Provide the (x, y) coordinate of the cell's center where the given text is located.  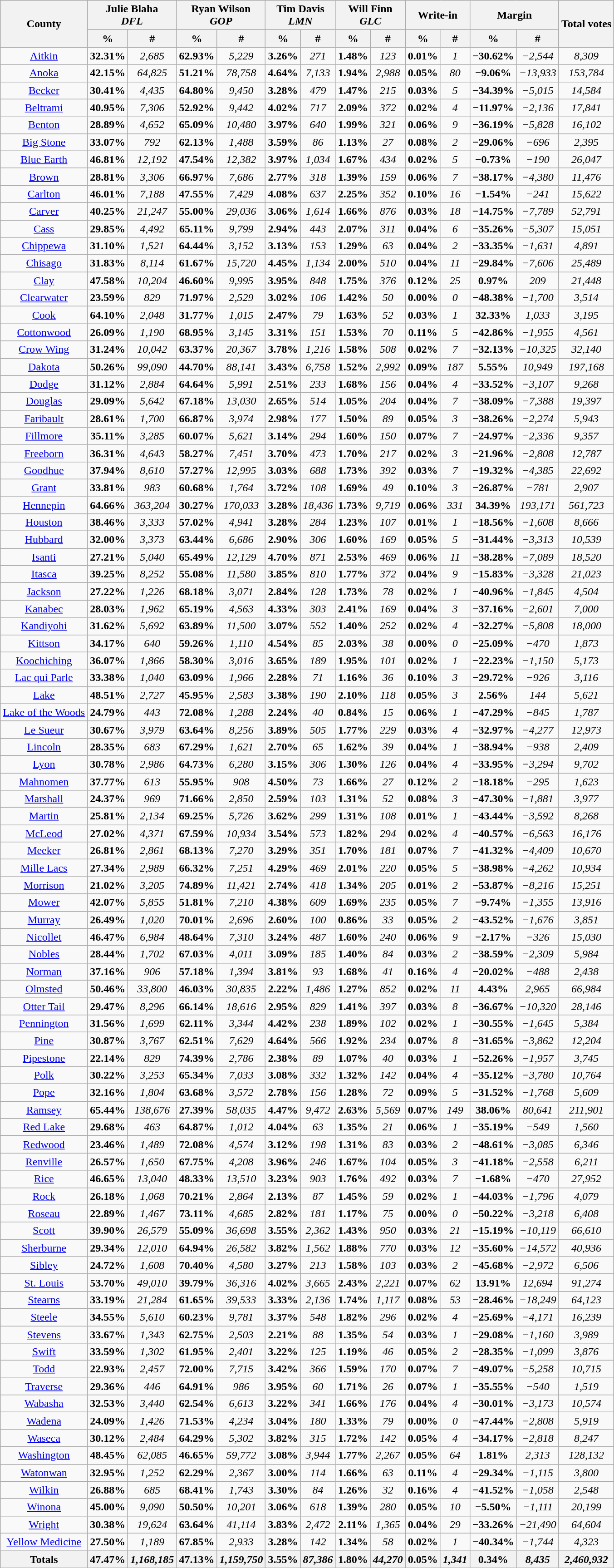
16,102 (586, 125)
1,650 (152, 1162)
62.54% (197, 1404)
−9.06% (493, 73)
10,201 (241, 1507)
9,719 (388, 505)
Total votes (586, 24)
−22.23% (493, 661)
2,048 (152, 315)
−44.03% (493, 1196)
8,309 (586, 56)
2,395 (586, 142)
Stearns (44, 1300)
351 (318, 851)
−9.74% (493, 902)
6,346 (586, 1144)
−18,249 (537, 1300)
−5,307 (537, 228)
3,071 (241, 592)
44.70% (197, 367)
Norman (44, 971)
66.14% (197, 1006)
7,429 (241, 194)
29.36% (108, 1386)
12 (455, 1248)
65.11% (197, 228)
−45.68% (493, 1265)
Scott (44, 1231)
969 (152, 799)
1,519 (586, 1386)
5,302 (241, 1438)
2.84% (283, 592)
−4,385 (537, 470)
18,000 (586, 626)
−10,119 (537, 1231)
28.35% (108, 747)
Hennepin (44, 505)
9,450 (241, 90)
−1,957 (537, 1058)
149 (455, 1110)
1.27% (353, 989)
78 (388, 592)
66.32% (197, 868)
Cottonwood (44, 332)
−549 (537, 1127)
Murray (44, 920)
35.11% (108, 436)
Wilkin (44, 1490)
4,435 (152, 90)
2,548 (586, 1490)
3.38% (283, 695)
Clay (44, 281)
1,189 (152, 1542)
9,442 (241, 108)
28,146 (586, 1006)
238 (318, 1023)
7,270 (241, 851)
49 (388, 488)
0.34% (493, 1559)
2.74% (283, 885)
3,145 (241, 332)
114 (318, 1473)
9,702 (586, 764)
1,486 (318, 989)
107 (388, 523)
Rock (44, 1196)
18 (455, 211)
6 (455, 228)
3,767 (152, 1040)
59,772 (241, 1455)
1,866 (152, 661)
Stevens (44, 1334)
62 (455, 1282)
2,136 (318, 1300)
1.05% (353, 401)
2.09% (353, 108)
80,641 (537, 1110)
64.91% (197, 1386)
28.89% (108, 125)
492 (388, 1179)
8,256 (241, 730)
−19.32% (493, 470)
30.67% (108, 730)
29.34% (108, 1248)
150 (388, 436)
4.70% (283, 557)
848 (318, 281)
33,800 (152, 989)
33 (388, 920)
3.83% (283, 1524)
−25.69% (493, 1317)
7,306 (152, 108)
−49.07% (493, 1369)
37.16% (108, 971)
1,134 (318, 263)
7,188 (152, 194)
2,992 (388, 367)
7,451 (241, 453)
62.11% (197, 1023)
47.47% (108, 1559)
Yellow Medicine (44, 1542)
5,726 (241, 816)
1,034 (318, 159)
−5,258 (537, 1369)
−7,089 (537, 557)
−18.56% (493, 523)
7,629 (241, 1040)
352 (388, 194)
−326 (537, 937)
229 (388, 730)
1.30% (353, 764)
30.41% (108, 90)
42.07% (108, 902)
104 (388, 1162)
−5.50% (493, 1507)
51.81% (197, 902)
2.43% (353, 1282)
73.11% (197, 1213)
4,504 (586, 592)
5,984 (586, 954)
−35.60% (493, 1248)
−33.52% (493, 384)
50.46% (108, 989)
Lake of the Woods (44, 712)
1,489 (152, 1144)
1,012 (241, 1127)
21,448 (586, 281)
Pine (44, 1040)
McLeod (44, 833)
Waseca (44, 1438)
434 (388, 159)
−35.26% (493, 228)
2,409 (586, 747)
26,582 (241, 1248)
−29.06% (493, 142)
1,699 (152, 1023)
Becker (44, 90)
48.51% (108, 695)
Koochiching (44, 661)
Meeker (44, 851)
41,114 (241, 1524)
−5,808 (537, 626)
39.79% (197, 1282)
31.56% (108, 1023)
3.00% (283, 1473)
32,140 (586, 350)
−41.32% (493, 851)
22.89% (108, 1213)
64,123 (586, 1300)
2.47% (283, 315)
299 (318, 816)
46 (388, 1352)
5,991 (241, 384)
1.48% (353, 56)
58.30% (197, 661)
64.44% (197, 246)
−1,676 (537, 920)
−2,274 (537, 419)
10,539 (586, 540)
9,090 (152, 1507)
1.23% (353, 523)
38 (388, 643)
3,152 (241, 246)
7,000 (586, 609)
64,604 (586, 1524)
−36.67% (493, 1006)
Blue Earth (44, 159)
8,435 (537, 1559)
87 (318, 1196)
36,316 (241, 1282)
189 (318, 661)
64 (455, 1455)
3.30% (283, 1490)
9,799 (241, 228)
36.07% (108, 661)
123 (388, 56)
126 (388, 764)
−1,115 (537, 1473)
−14,572 (537, 1248)
−31.44% (493, 540)
−47.29% (493, 712)
−28.35% (493, 1352)
66,610 (586, 1231)
11,476 (586, 177)
3.12% (283, 1144)
−47.44% (493, 1421)
2.77% (283, 177)
8,296 (152, 1006)
8,247 (586, 1438)
1,190 (152, 332)
510 (388, 263)
3.59% (283, 142)
770 (388, 1248)
29.09% (108, 401)
−1,111 (537, 1507)
−35.19% (493, 1127)
2.56% (493, 695)
−14.75% (493, 211)
3.43% (283, 367)
3.96% (283, 1162)
55.00% (197, 211)
−1,150 (537, 661)
27.02% (108, 833)
Nobles (44, 954)
−47.30% (493, 799)
63.68% (197, 1093)
983 (152, 488)
1,117 (388, 1300)
Julie BlahaDFL (132, 15)
67.59% (197, 833)
−48.61% (493, 1144)
37.77% (108, 781)
2,267 (388, 1455)
10,480 (241, 125)
1.52% (353, 367)
37.94% (108, 470)
2.10% (353, 695)
187 (455, 367)
60.68% (197, 488)
−35.12% (493, 1075)
63.44% (197, 540)
1.71% (353, 1386)
26 (388, 1386)
66.87% (197, 419)
29 (455, 1524)
106 (318, 298)
−1,700 (537, 298)
1,110 (241, 643)
193,171 (537, 505)
67.85% (197, 1542)
−1,058 (537, 1490)
4,371 (152, 833)
2.28% (283, 678)
−34.39% (493, 90)
−41.52% (493, 1490)
1,015 (241, 315)
573 (318, 833)
Wadena (44, 1421)
4.08% (283, 194)
64.73% (197, 764)
2.07% (353, 228)
62.29% (197, 1473)
1.94% (353, 73)
−30.62% (493, 56)
24.09% (108, 1421)
1,394 (241, 971)
8,252 (152, 574)
5,642 (152, 401)
3.29% (283, 851)
Hubbard (44, 540)
170 (388, 1369)
26.49% (108, 920)
38.06% (493, 1110)
−34.17% (493, 1438)
1,159,750 (241, 1559)
Aitkin (44, 56)
9,781 (241, 1317)
170,033 (241, 505)
950 (388, 1231)
−3,862 (537, 1040)
3.89% (283, 730)
2.82% (283, 1213)
Todd (44, 1369)
58.27% (197, 453)
4.45% (283, 263)
3,016 (241, 661)
39.25% (108, 574)
Lyon (44, 764)
2.59% (283, 799)
792 (152, 142)
Chippewa (44, 246)
65.34% (197, 1075)
10,670 (586, 851)
2.53% (353, 557)
−35.55% (493, 1386)
8,114 (152, 263)
3,974 (241, 419)
903 (318, 1179)
125 (318, 1352)
Itasca (44, 574)
61.65% (197, 1300)
Houston (44, 523)
29.85% (108, 228)
2,460,932 (586, 1559)
57.02% (197, 523)
366 (318, 1369)
−1,160 (537, 1334)
7,310 (241, 937)
3.81% (283, 971)
58 (388, 1542)
11,421 (241, 885)
Goodhue (44, 470)
2.00% (353, 263)
1.26% (353, 1490)
1.33% (353, 1421)
Grant (44, 488)
2.95% (283, 1006)
Kittson (44, 643)
29,036 (241, 211)
−42.86% (493, 332)
32.33% (493, 315)
2.94% (283, 228)
−40.34% (493, 1542)
52.92% (197, 108)
48.64% (197, 937)
7,133 (318, 73)
6,686 (241, 540)
376 (388, 281)
5,609 (586, 1093)
47.55% (197, 194)
−5,015 (537, 90)
4.38% (283, 902)
25,489 (586, 263)
3,514 (586, 298)
1.42% (353, 298)
31.10% (108, 246)
19,624 (152, 1524)
2.90% (283, 540)
Sherburne (44, 1248)
−25.09% (493, 643)
68.95% (197, 332)
Lincoln (44, 747)
144 (537, 695)
30.78% (108, 764)
32 (388, 1490)
66.97% (197, 177)
36 (388, 678)
42.15% (108, 73)
70.40% (197, 1265)
12,010 (152, 1248)
7,251 (241, 868)
33.07% (108, 142)
67.03% (197, 954)
341 (318, 1404)
53 (455, 1300)
59.26% (197, 643)
Will FinnGLC (370, 15)
7,210 (241, 902)
1.29% (353, 246)
18,436 (318, 505)
2,472 (318, 1524)
−4,409 (537, 851)
3.04% (283, 1421)
Ryan WilsonGOP (221, 15)
86 (318, 142)
3.27% (283, 1265)
4,574 (241, 1144)
−29.72% (493, 678)
64.94% (197, 1248)
61.67% (197, 263)
3,285 (152, 436)
7,033 (241, 1075)
2,727 (152, 695)
717 (318, 108)
Olmsted (44, 989)
−38.94% (493, 747)
3.65% (283, 661)
3,572 (241, 1093)
688 (318, 470)
318 (318, 177)
70.21% (197, 1196)
Otter Tail (44, 1006)
62.93% (197, 56)
252 (388, 626)
−2,601 (537, 609)
93 (318, 971)
810 (318, 574)
36.31% (108, 453)
75 (388, 1213)
2.63% (353, 1110)
Washington (44, 1455)
3,205 (152, 885)
−48.38% (493, 298)
60.23% (197, 1317)
−3,313 (537, 540)
4.50% (283, 781)
−3,294 (537, 764)
63.37% (197, 350)
−28.46% (493, 1300)
871 (318, 557)
1,288 (241, 712)
−26.87% (493, 488)
3.14% (283, 436)
1,966 (241, 678)
12,995 (241, 470)
−32.13% (493, 350)
3,253 (152, 1075)
473 (318, 453)
3.26% (283, 56)
−21.96% (493, 453)
78,758 (241, 73)
1,621 (241, 747)
2.98% (283, 419)
57.18% (197, 971)
−781 (537, 488)
32.00% (108, 540)
2.78% (283, 1093)
508 (388, 350)
5,384 (586, 1023)
3.07% (283, 626)
1,040 (152, 678)
Tim DavisLMN (300, 15)
−15.83% (493, 574)
Le Sueur (44, 730)
21,284 (152, 1300)
27.21% (108, 557)
Wabasha (44, 1404)
85 (318, 643)
1,787 (586, 712)
3.03% (283, 470)
2,933 (241, 1542)
1.76% (353, 1179)
1.59% (353, 1369)
2,457 (152, 1369)
3.23% (283, 1179)
1,168,185 (152, 1559)
3,944 (318, 1455)
685 (152, 1490)
30.12% (108, 1438)
2.24% (283, 712)
3,116 (586, 678)
32.53% (108, 1404)
2,864 (241, 1196)
13,030 (241, 401)
2.60% (283, 920)
−33.26% (493, 1524)
9,357 (586, 436)
1.45% (353, 1196)
74.89% (197, 885)
2,367 (241, 1473)
5,855 (152, 902)
10,764 (586, 1075)
48.33% (197, 1179)
22.93% (108, 1369)
40.25% (108, 211)
Redwood (44, 1144)
65.49% (197, 557)
24.37% (108, 799)
Sibley (44, 1265)
4,643 (152, 453)
−2,818 (537, 1438)
Margin (514, 15)
55.08% (197, 574)
2,438 (586, 971)
3,851 (586, 920)
−488 (537, 971)
153 (318, 246)
1,521 (152, 246)
1.28% (353, 1093)
2.03% (353, 643)
−2,558 (537, 1162)
58,035 (241, 1110)
4.54% (283, 643)
2,503 (241, 1334)
2.25% (353, 194)
Winona (44, 1507)
8,610 (152, 470)
613 (152, 781)
60.07% (197, 436)
852 (388, 989)
101 (388, 661)
Freeborn (44, 453)
12,973 (586, 730)
159 (388, 177)
15,622 (586, 194)
60 (318, 1386)
3.70% (283, 453)
−2,309 (537, 954)
284 (318, 523)
57.27% (197, 470)
217 (388, 453)
33.59% (108, 1352)
34.55% (108, 1317)
12,787 (586, 453)
14,584 (586, 90)
3.78% (283, 350)
−20.02% (493, 971)
−30.01% (493, 1404)
21,247 (152, 211)
1.95% (353, 661)
3.31% (283, 332)
26.81% (108, 851)
−1.54% (493, 194)
Pennington (44, 1023)
−10,320 (537, 1006)
296 (388, 1317)
1,488 (241, 142)
−53.87% (493, 885)
Steele (44, 1317)
1,033 (537, 315)
2,884 (152, 384)
County (44, 24)
33.38% (108, 678)
4.33% (283, 609)
23.46% (108, 1144)
32.31% (108, 56)
22,692 (586, 470)
392 (388, 470)
1,467 (152, 1213)
−2,544 (537, 56)
38.46% (108, 523)
27,952 (586, 1179)
28.03% (108, 609)
8,666 (586, 523)
31.24% (108, 350)
48.45% (108, 1455)
3,800 (586, 1473)
11,500 (241, 626)
−40.96% (493, 592)
2,861 (152, 851)
5,229 (241, 56)
1.74% (353, 1300)
4,011 (241, 954)
−1,355 (537, 902)
−36.19% (493, 125)
64.29% (197, 1438)
211,901 (586, 1110)
Clearwater (44, 298)
Douglas (44, 401)
24.79% (108, 712)
16,239 (586, 1317)
220 (388, 868)
3.62% (283, 816)
50.26% (108, 367)
Big Stone (44, 142)
4.29% (283, 868)
2,221 (388, 1282)
69.25% (197, 816)
32.16% (108, 1093)
4,208 (241, 1162)
−7,606 (537, 263)
33.67% (108, 1334)
−21,490 (537, 1524)
3.54% (283, 833)
−8,216 (537, 885)
63.09% (197, 678)
2,786 (241, 1058)
986 (241, 1386)
4,891 (586, 246)
1,873 (586, 643)
234 (388, 1040)
−1,631 (537, 246)
185 (318, 954)
1,962 (152, 609)
−1,845 (537, 592)
Morrison (44, 885)
1,764 (241, 488)
3.15% (283, 764)
11,580 (241, 574)
209 (537, 281)
47.58% (108, 281)
27.22% (108, 592)
2,986 (152, 764)
Cass (44, 228)
16,176 (586, 833)
26.18% (108, 1196)
1.75% (353, 281)
72 (388, 1093)
−3,173 (537, 1404)
303 (318, 609)
1.81% (493, 1455)
128,132 (586, 1455)
0.86% (353, 920)
−33.35% (493, 246)
6,280 (241, 764)
Renville (44, 1162)
15,051 (586, 228)
44,270 (388, 1559)
4,079 (586, 1196)
3.13% (283, 246)
618 (318, 1507)
3,989 (586, 1334)
1,252 (152, 1473)
4,685 (241, 1213)
−3,085 (537, 1144)
2.11% (353, 1524)
41 (388, 971)
−6,563 (537, 833)
10,715 (586, 1369)
2,401 (241, 1352)
10,204 (152, 281)
4,323 (586, 1542)
2,484 (152, 1438)
55.95% (197, 781)
Isanti (44, 557)
−1,955 (537, 332)
197,168 (586, 367)
Lake (44, 695)
3.09% (283, 954)
−1,881 (537, 799)
−4,171 (537, 1317)
16 (455, 194)
176 (388, 1404)
68.18% (197, 592)
331 (455, 505)
40.95% (108, 108)
Faribault (44, 419)
−38.98% (493, 868)
−4,380 (537, 177)
2.21% (283, 1334)
876 (388, 211)
3,195 (586, 315)
27.34% (108, 868)
67.29% (197, 747)
Nicollet (44, 937)
64.87% (197, 1127)
Roseau (44, 1213)
47.54% (197, 159)
−845 (537, 712)
15,251 (586, 885)
151 (318, 332)
118 (388, 695)
204 (388, 401)
23.59% (108, 298)
13,040 (152, 1179)
99,090 (152, 367)
24.72% (108, 1265)
−43.44% (493, 816)
1.32% (353, 1075)
12,694 (537, 1282)
418 (318, 885)
−29.84% (493, 263)
Pope (44, 1093)
2,989 (152, 868)
−41.18% (493, 1162)
2,583 (241, 695)
Marshall (44, 799)
463 (152, 1127)
65 (318, 747)
Write-in (437, 15)
−2,336 (537, 436)
51.21% (197, 73)
4,941 (241, 523)
6,211 (586, 1162)
22.14% (108, 1058)
29.47% (108, 1006)
70 (388, 332)
Beltrami (44, 108)
74.39% (197, 1058)
71.53% (197, 1421)
30.87% (108, 1040)
Benton (44, 125)
15 (388, 712)
280 (388, 1507)
26,579 (152, 1231)
5,943 (586, 419)
Wright (44, 1524)
−52.26% (493, 1058)
561,723 (586, 505)
71.66% (197, 799)
−241 (537, 194)
62.13% (197, 142)
271 (318, 56)
1.17% (353, 1213)
6,984 (152, 937)
4,652 (152, 125)
Kandiyohi (44, 626)
5.55% (493, 367)
8,268 (586, 816)
1,700 (152, 419)
6,506 (586, 1265)
683 (152, 747)
1,560 (586, 1127)
609 (318, 902)
15,030 (586, 937)
566 (318, 1040)
33.81% (108, 488)
18,616 (241, 1006)
1.50% (353, 419)
Crow Wing (44, 350)
39 (388, 747)
1.07% (353, 1058)
−7,789 (537, 211)
2,313 (537, 1455)
1,068 (152, 1196)
2.70% (283, 747)
Dodge (44, 384)
30.22% (108, 1075)
25.81% (108, 816)
3,745 (586, 1058)
3,373 (152, 540)
0.84% (353, 712)
30,835 (241, 989)
1.88% (353, 1248)
1,562 (318, 1248)
Polk (44, 1075)
7,686 (241, 177)
4.47% (283, 1110)
233 (318, 384)
30.38% (108, 1524)
Kanabec (44, 609)
2.65% (283, 401)
505 (318, 730)
3,665 (318, 1282)
−1,768 (537, 1093)
−4,277 (537, 730)
25 (455, 281)
12,382 (241, 159)
19,397 (586, 401)
1,343 (152, 1334)
−5,828 (537, 125)
−38.17% (493, 177)
3,979 (152, 730)
4,563 (241, 609)
3,977 (586, 799)
61.95% (197, 1352)
7,715 (241, 1369)
332 (318, 1075)
47.13% (197, 1559)
46.81% (108, 159)
3,440 (152, 1404)
Watonwan (44, 1473)
29.68% (108, 1127)
2.22% (283, 989)
−40.57% (493, 833)
−10,325 (537, 350)
−0.73% (493, 159)
−18.18% (493, 781)
9,995 (241, 281)
Pipestone (44, 1058)
40,936 (586, 1248)
Traverse (44, 1386)
−30.55% (493, 1023)
31.83% (108, 263)
13.91% (493, 1282)
548 (318, 1317)
20,367 (241, 350)
39,533 (241, 1300)
80 (455, 73)
3,876 (586, 1352)
−938 (537, 747)
26.57% (108, 1162)
46.60% (197, 281)
−37.16% (493, 609)
Lac qui Parle (44, 678)
28.81% (108, 177)
514 (318, 401)
205 (388, 885)
26,047 (586, 159)
3.33% (283, 1300)
487 (318, 937)
3,306 (152, 177)
3.02% (283, 298)
9,472 (318, 1110)
Mille Lacs (44, 868)
153,784 (586, 73)
31.62% (108, 626)
2.38% (283, 1058)
6,613 (241, 1404)
71 (318, 678)
1.47% (353, 90)
−38.59% (493, 954)
1,302 (152, 1352)
−3,592 (537, 816)
91,274 (586, 1282)
3.42% (283, 1369)
13,916 (586, 902)
88,141 (241, 367)
Mahnomen (44, 781)
63.89% (197, 626)
1,608 (152, 1265)
−4,262 (537, 868)
46.01% (108, 194)
−696 (537, 142)
12,129 (241, 557)
−2.17% (493, 937)
27.39% (197, 1110)
−295 (537, 781)
235 (388, 902)
−2,972 (537, 1265)
1.41% (353, 1006)
12,204 (586, 1040)
64.66% (108, 505)
10 (455, 1507)
26.09% (108, 332)
−3,780 (537, 1075)
1,743 (241, 1490)
−11.97% (493, 108)
−3,218 (537, 1213)
3.24% (283, 937)
−190 (537, 159)
62.51% (197, 1040)
Jackson (44, 592)
12,192 (152, 159)
−1,744 (537, 1542)
72.00% (197, 1369)
64.10% (108, 315)
St. Louis (44, 1282)
21.02% (108, 885)
3.85% (283, 574)
62.75% (197, 1334)
−33.95% (493, 764)
87,386 (318, 1559)
−38.26% (493, 419)
Brown (44, 177)
1.13% (353, 142)
2.41% (353, 609)
83 (388, 1144)
53.70% (108, 1282)
46.03% (197, 989)
36,698 (241, 1231)
5,919 (586, 1421)
15,720 (241, 263)
637 (318, 194)
908 (241, 781)
6,758 (318, 367)
1.43% (353, 1231)
2,965 (537, 989)
31.12% (108, 384)
198 (318, 1144)
479 (318, 90)
50.50% (197, 1507)
1,614 (318, 211)
1.89% (353, 1023)
213 (318, 1265)
Cook (44, 315)
1,226 (152, 592)
2,529 (241, 298)
446 (152, 1386)
73 (318, 781)
27.50% (108, 1542)
−38.28% (493, 557)
128 (318, 592)
−43.52% (493, 920)
1.16% (353, 678)
64,825 (152, 73)
−7,388 (537, 401)
−3,107 (537, 384)
4,234 (241, 1421)
Red Lake (44, 1127)
54 (388, 1334)
Swift (44, 1352)
64.80% (197, 90)
5,040 (152, 557)
−1,645 (537, 1023)
5,569 (388, 1110)
4.43% (493, 989)
28.44% (108, 954)
177 (318, 419)
397 (388, 1006)
−24.97% (493, 436)
68.13% (197, 851)
0.97% (493, 281)
246 (318, 1162)
45.00% (108, 1507)
49,010 (152, 1282)
20,199 (586, 1507)
33.19% (108, 1300)
Ramsey (44, 1110)
10,574 (586, 1404)
190 (318, 695)
4.04% (283, 1127)
31.77% (197, 315)
−32.27% (493, 626)
5,610 (152, 1317)
3.72% (283, 488)
2.51% (283, 384)
34.39% (493, 505)
45.95% (197, 695)
2,988 (388, 73)
1,623 (586, 781)
−29.08% (493, 1334)
5,692 (152, 626)
6,408 (586, 1213)
−1,796 (537, 1196)
363,204 (152, 505)
2,696 (241, 920)
4.42% (283, 1023)
26.88% (108, 1490)
Totals (44, 1559)
55.09% (197, 1231)
18,520 (586, 557)
1,216 (318, 350)
315 (318, 1438)
46.47% (108, 937)
−38.09% (493, 401)
2,907 (586, 488)
65.44% (108, 1110)
66,984 (586, 989)
2.13% (283, 1196)
321 (388, 125)
67.18% (197, 401)
71.97% (197, 298)
50 (388, 298)
Fillmore (44, 436)
−1,099 (537, 1352)
65.09% (197, 125)
−15.19% (493, 1231)
70.01% (197, 920)
Rice (44, 1179)
28.61% (108, 419)
906 (152, 971)
Carver (44, 211)
1.92% (353, 1040)
−1,608 (537, 523)
2,685 (152, 56)
3,344 (241, 1023)
1,702 (152, 954)
Dakota (44, 367)
4,561 (586, 332)
4,580 (241, 1265)
−2,136 (537, 108)
1.99% (353, 125)
1.80% (353, 1559)
39.90% (108, 1231)
1,426 (152, 1421)
9,268 (586, 384)
−540 (537, 1386)
138,676 (152, 1110)
1,804 (152, 1093)
Carlton (44, 194)
Martin (44, 816)
1,341 (455, 1559)
−32.97% (493, 730)
311 (388, 228)
10,042 (152, 350)
32.95% (108, 1473)
2,362 (318, 1231)
65.19% (197, 609)
1.53% (353, 332)
1,020 (152, 920)
1,365 (388, 1524)
Mower (44, 902)
215 (388, 90)
67.75% (197, 1162)
88 (318, 1334)
1.62% (353, 747)
2,850 (241, 799)
Chisago (44, 263)
64.64% (197, 384)
100 (318, 920)
1.63% (353, 315)
240 (388, 937)
−31.52% (493, 1093)
−29.34% (493, 1473)
3,333 (152, 523)
1.19% (353, 1352)
52,791 (586, 211)
13,510 (241, 1179)
552 (318, 626)
21,023 (586, 574)
17,841 (586, 108)
−50.22% (493, 1213)
68.41% (197, 1490)
−926 (537, 678)
30.27% (197, 505)
Anoka (44, 73)
−1.68% (493, 1179)
34.17% (108, 643)
10,949 (537, 367)
59 (388, 1196)
1.72% (353, 1438)
−31.65% (493, 1040)
2,134 (152, 816)
62,085 (152, 1455)
−3,328 (537, 574)
4,492 (152, 228)
3.37% (283, 1317)
−13,933 (537, 73)
102 (388, 1023)
180 (318, 1421)
5,173 (586, 661)
2.01% (353, 868)
